Search for the cell housing the specified text and yield its (x, y) center coordinate. 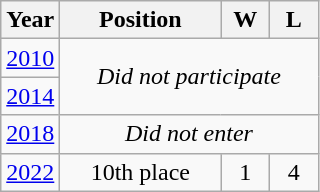
W (246, 20)
Position (140, 20)
L (294, 20)
Did not participate (189, 77)
2022 (30, 172)
4 (294, 172)
2010 (30, 58)
2018 (30, 134)
1 (246, 172)
2014 (30, 96)
10th place (140, 172)
Year (30, 20)
Did not enter (189, 134)
